Return the [X, Y] coordinate for the center point of the cell that contains the specified text.  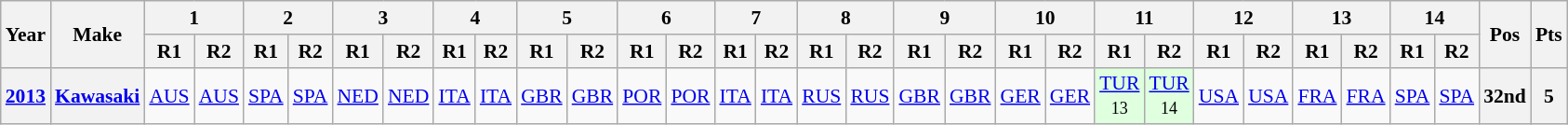
Make [97, 34]
3 [383, 18]
14 [1434, 18]
8 [845, 18]
9 [945, 18]
2 [288, 18]
7 [755, 18]
6 [666, 18]
10 [1045, 18]
TUR13 [1120, 95]
Year [26, 34]
11 [1144, 18]
Pos [1505, 34]
TUR14 [1168, 95]
12 [1244, 18]
4 [474, 18]
32nd [1505, 95]
2013 [26, 95]
Kawasaki [97, 95]
13 [1341, 18]
Pts [1549, 34]
1 [193, 18]
